Scan for the cell matching the given text and deliver its (X, Y) coordinate at center. 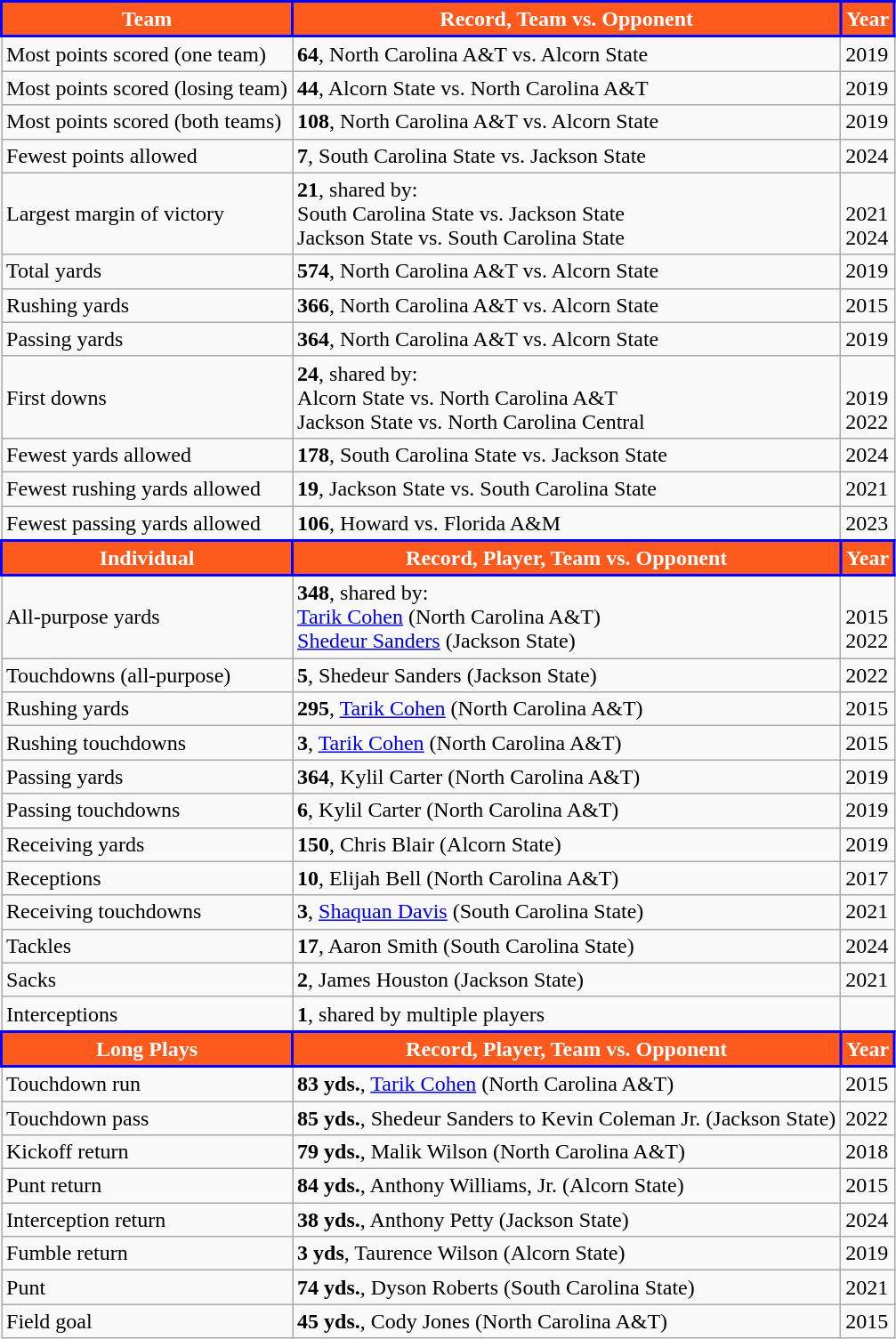
Fewest points allowed (148, 156)
Most points scored (one team) (148, 53)
Individual (148, 558)
364, North Carolina A&T vs. Alcorn State (567, 339)
64, North Carolina A&T vs. Alcorn State (567, 53)
19, Jackson State vs. South Carolina State (567, 488)
84 yds., Anthony Williams, Jr. (Alcorn State) (567, 1186)
Field goal (148, 1321)
2, James Houston (Jackson State) (567, 980)
Sacks (148, 980)
79 yds., Malik Wilson (North Carolina A&T) (567, 1152)
Team (148, 20)
Fewest rushing yards allowed (148, 488)
45 yds., Cody Jones (North Carolina A&T) (567, 1321)
20192022 (868, 397)
20152022 (868, 617)
First downs (148, 397)
Receiving yards (148, 844)
Punt return (148, 1186)
150, Chris Blair (Alcorn State) (567, 844)
21, shared by:South Carolina State vs. Jackson StateJackson State vs. South Carolina State (567, 214)
10, Elijah Bell (North Carolina A&T) (567, 878)
108, North Carolina A&T vs. Alcorn State (567, 122)
2017 (868, 878)
Rushing touchdowns (148, 743)
44, Alcorn State vs. North Carolina A&T (567, 88)
All-purpose yards (148, 617)
1, shared by multiple players (567, 1014)
83 yds., Tarik Cohen (North Carolina A&T) (567, 1084)
3, Tarik Cohen (North Carolina A&T) (567, 743)
178, South Carolina State vs. Jackson State (567, 455)
Fumble return (148, 1254)
106, Howard vs. Florida A&M (567, 523)
Long Plays (148, 1049)
Largest margin of victory (148, 214)
Touchdown run (148, 1084)
348, shared by:Tarik Cohen (North Carolina A&T)Shedeur Sanders (Jackson State) (567, 617)
Most points scored (both teams) (148, 122)
20212024 (868, 214)
2018 (868, 1152)
Total yards (148, 271)
574, North Carolina A&T vs. Alcorn State (567, 271)
Fewest passing yards allowed (148, 523)
Touchdowns (all-purpose) (148, 675)
6, Kylil Carter (North Carolina A&T) (567, 811)
366, North Carolina A&T vs. Alcorn State (567, 305)
Punt (148, 1287)
Record, Team vs. Opponent (567, 20)
74 yds., Dyson Roberts (South Carolina State) (567, 1287)
Passing touchdowns (148, 811)
Interception return (148, 1220)
295, Tarik Cohen (North Carolina A&T) (567, 709)
5, Shedeur Sanders (Jackson State) (567, 675)
Tackles (148, 946)
Interceptions (148, 1014)
38 yds., Anthony Petty (Jackson State) (567, 1220)
3, Shaquan Davis (South Carolina State) (567, 912)
Kickoff return (148, 1152)
Most points scored (losing team) (148, 88)
Receiving touchdowns (148, 912)
85 yds., Shedeur Sanders to Kevin Coleman Jr. (Jackson State) (567, 1118)
Fewest yards allowed (148, 455)
Touchdown pass (148, 1118)
2023 (868, 523)
7, South Carolina State vs. Jackson State (567, 156)
17, Aaron Smith (South Carolina State) (567, 946)
24, shared by:Alcorn State vs. North Carolina A&TJackson State vs. North Carolina Central (567, 397)
364, Kylil Carter (North Carolina A&T) (567, 777)
Receptions (148, 878)
3 yds, Taurence Wilson (Alcorn State) (567, 1254)
